Capture the cell that displays the provided text and extract its [X, Y] central coordinate. 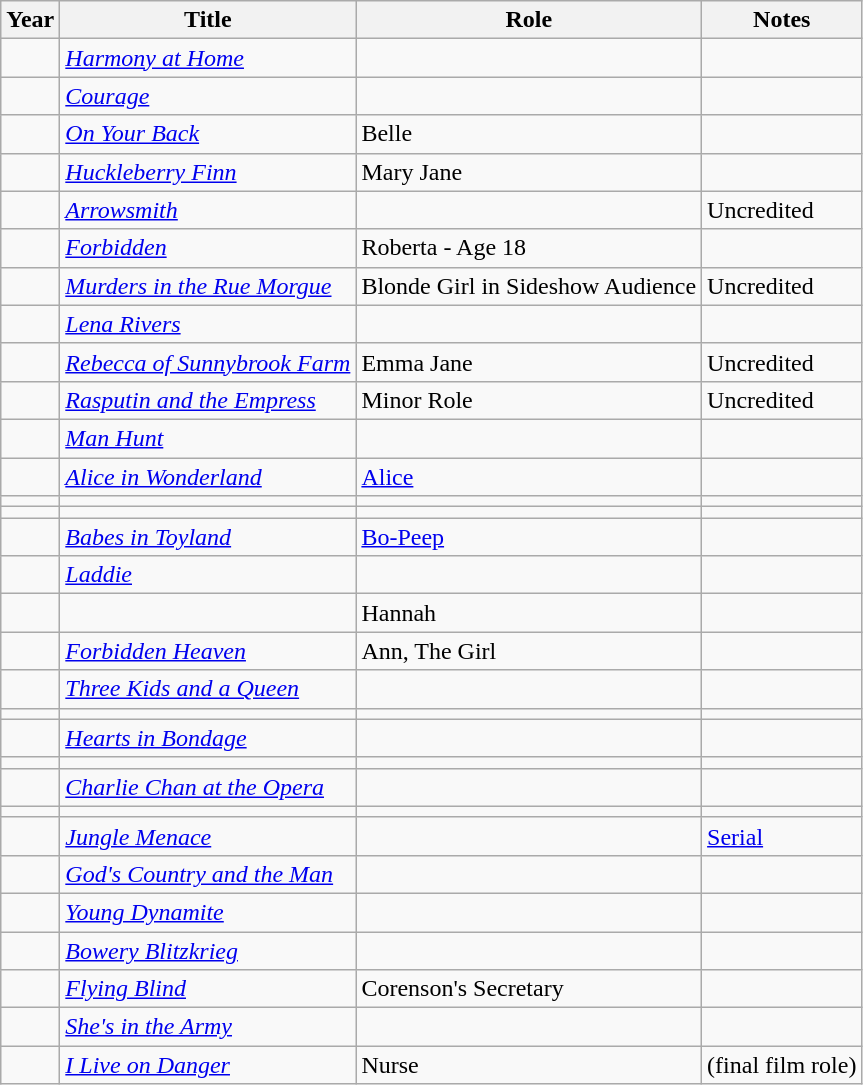
Title [208, 20]
Alice [529, 477]
Young Dynamite [208, 912]
Laddie [208, 575]
Ann, The Girl [529, 651]
Arrowsmith [208, 210]
On Your Back [208, 134]
Charlie Chan at the Opera [208, 787]
Notes [782, 20]
Bowery Blitzkrieg [208, 951]
Alice in Wonderland [208, 477]
Rebecca of Sunnybrook Farm [208, 362]
Nurse [529, 1065]
Year [30, 20]
Harmony at Home [208, 58]
Jungle Menace [208, 836]
Lena Rivers [208, 324]
Corenson's Secretary [529, 989]
Babes in Toyland [208, 537]
Murders in the Rue Morgue [208, 286]
Roberta - Age 18 [529, 248]
Rasputin and the Empress [208, 400]
Flying Blind [208, 989]
Belle [529, 134]
Courage [208, 96]
Minor Role [529, 400]
Blonde Girl in Sideshow Audience [529, 286]
Serial [782, 836]
Hannah [529, 613]
Forbidden Heaven [208, 651]
Hearts in Bondage [208, 738]
God's Country and the Man [208, 874]
Bo-Peep [529, 537]
Three Kids and a Queen [208, 689]
Forbidden [208, 248]
She's in the Army [208, 1027]
Role [529, 20]
Huckleberry Finn [208, 172]
I Live on Danger [208, 1065]
Emma Jane [529, 362]
(final film role) [782, 1065]
Mary Jane [529, 172]
Man Hunt [208, 438]
